Extract the [x, y] coordinate from the center of the cell holding the provided text.  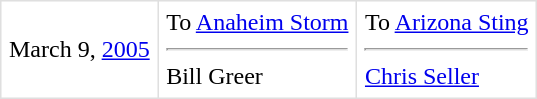
March 9, 2005 [80, 50]
To Arizona Sting Chris Seller [447, 50]
To Anaheim Storm Bill Greer [258, 50]
